Capture the cell that displays the provided text and extract its (x, y) central coordinate. 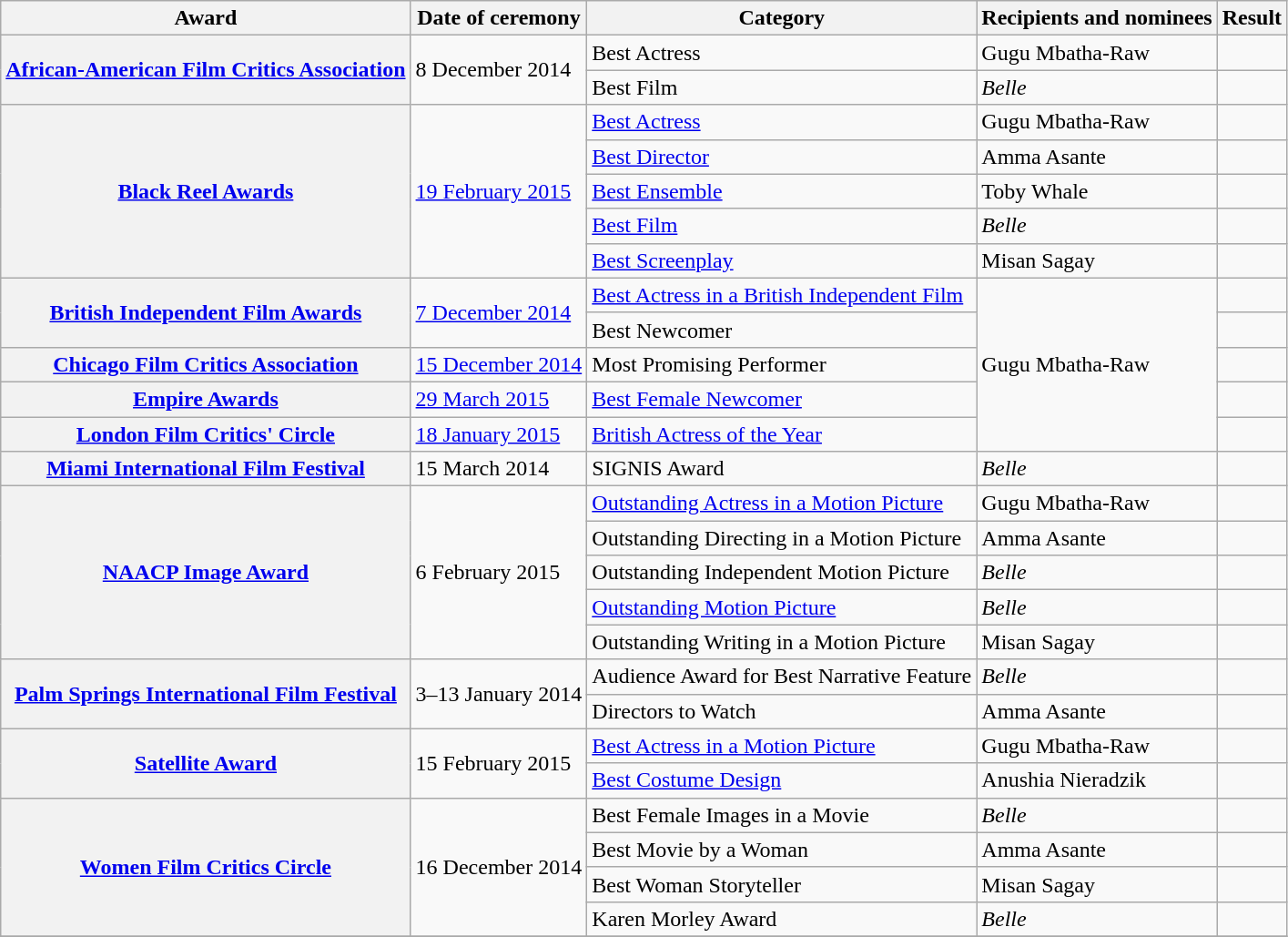
18 January 2015 (499, 434)
Women Film Critics Circle (206, 867)
Best Costume Design (782, 780)
Outstanding Motion Picture (782, 607)
16 December 2014 (499, 867)
15 February 2015 (499, 763)
Karen Morley Award (782, 919)
Best Female Newcomer (782, 399)
Anushia Nieradzik (1097, 780)
Award (206, 18)
Result (1252, 18)
Best Movie by a Woman (782, 850)
Category (782, 18)
London Film Critics' Circle (206, 434)
3–13 January 2014 (499, 694)
15 March 2014 (499, 469)
Best Screenplay (782, 260)
Empire Awards (206, 399)
8 December 2014 (499, 70)
Most Promising Performer (782, 364)
SIGNIS Award (782, 469)
7 December 2014 (499, 312)
Date of ceremony (499, 18)
Best Actress in a Motion Picture (782, 746)
Outstanding Actress in a Motion Picture (782, 504)
Audience Award for Best Narrative Feature (782, 677)
Best Ensemble (782, 191)
15 December 2014 (499, 364)
19 February 2015 (499, 191)
Recipients and nominees (1097, 18)
Outstanding Writing in a Motion Picture (782, 642)
Miami International Film Festival (206, 469)
Palm Springs International Film Festival (206, 694)
Toby Whale (1097, 191)
Black Reel Awards (206, 191)
Best Newcomer (782, 330)
Outstanding Directing in a Motion Picture (782, 538)
6 February 2015 (499, 573)
Outstanding Independent Motion Picture (782, 573)
Chicago Film Critics Association (206, 364)
Best Director (782, 157)
Best Actress in a British Independent Film (782, 295)
British Independent Film Awards (206, 312)
Best Woman Storyteller (782, 884)
Best Female Images in a Movie (782, 815)
NAACP Image Award (206, 573)
British Actress of the Year (782, 434)
Satellite Award (206, 763)
Directors to Watch (782, 711)
29 March 2015 (499, 399)
African-American Film Critics Association (206, 70)
